Search for the cell housing the specified text and yield its [X, Y] center coordinate. 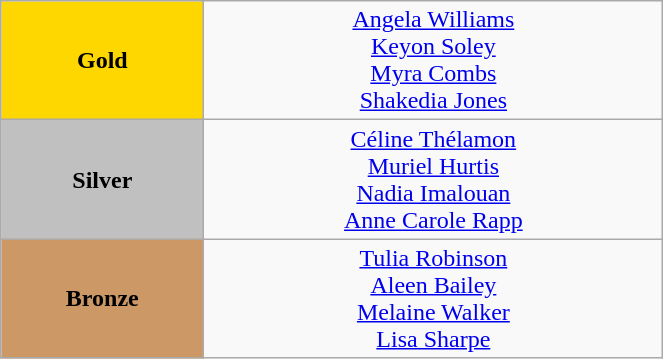
Bronze [102, 298]
Angela WilliamsKeyon SoleyMyra CombsShakedia Jones [434, 60]
Tulia RobinsonAleen BaileyMelaine WalkerLisa Sharpe [434, 298]
Silver [102, 180]
Gold [102, 60]
Céline ThélamonMuriel HurtisNadia ImalouanAnne Carole Rapp [434, 180]
